Return (X, Y) of the center of cell containing provided text 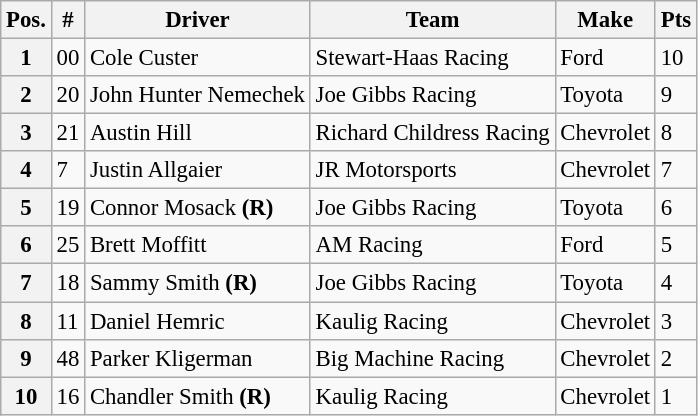
Team (432, 20)
Austin Hill (198, 133)
19 (68, 208)
John Hunter Nemechek (198, 95)
25 (68, 245)
Richard Childress Racing (432, 133)
Sammy Smith (R) (198, 283)
Daniel Hemric (198, 321)
Chandler Smith (R) (198, 396)
Driver (198, 20)
Cole Custer (198, 58)
# (68, 20)
Pos. (26, 20)
00 (68, 58)
JR Motorsports (432, 170)
20 (68, 95)
21 (68, 133)
Stewart-Haas Racing (432, 58)
Justin Allgaier (198, 170)
18 (68, 283)
11 (68, 321)
Brett Moffitt (198, 245)
Make (605, 20)
Connor Mosack (R) (198, 208)
16 (68, 396)
AM Racing (432, 245)
Pts (676, 20)
Parker Kligerman (198, 358)
Big Machine Racing (432, 358)
48 (68, 358)
